For the text-containing cell, return its midpoint in [X, Y] coordinate format. 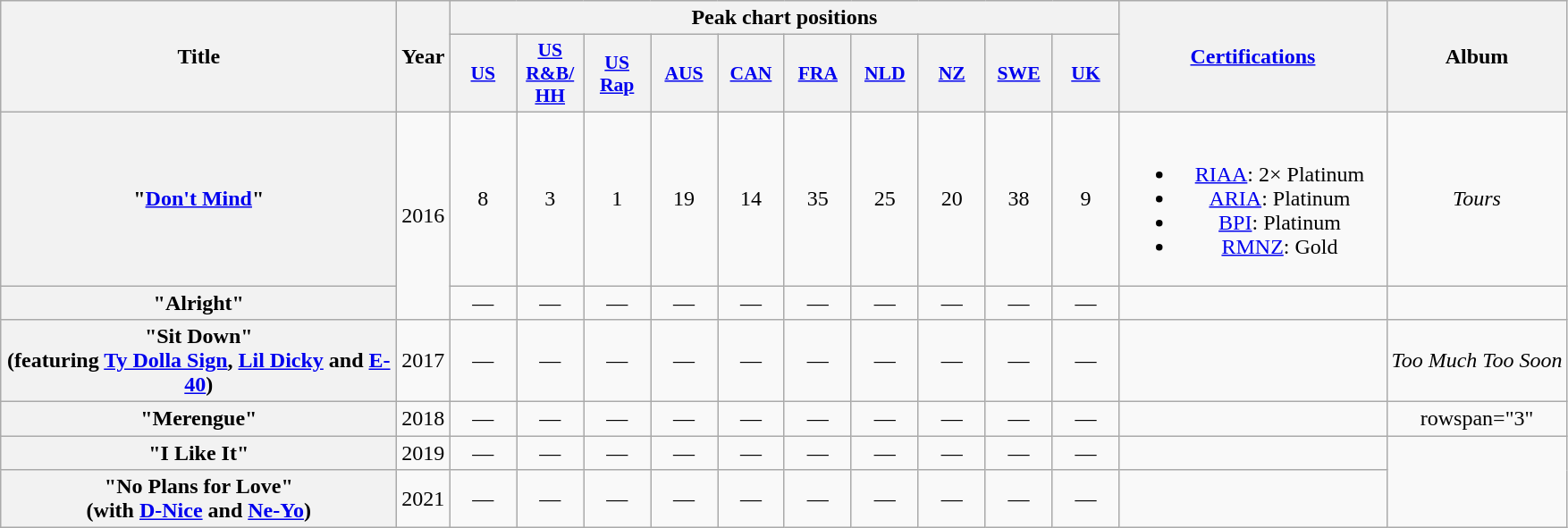
FRA [817, 73]
38 [1019, 198]
35 [817, 198]
2018 [424, 419]
1 [617, 198]
2017 [424, 361]
Certifications [1253, 57]
Tours [1477, 198]
SWE [1019, 73]
14 [751, 198]
"Alright" [198, 303]
2021 [424, 499]
Year [424, 57]
"No Plans for Love"(with D-Nice and Ne-Yo) [198, 499]
2019 [424, 453]
"I Like It" [198, 453]
Peak chart positions [785, 18]
Album [1477, 57]
"Merengue" [198, 419]
Title [198, 57]
AUS [685, 73]
US [483, 73]
US Rap [617, 73]
NZ [951, 73]
2016 [424, 215]
20 [951, 198]
CAN [751, 73]
9 [1085, 198]
19 [685, 198]
"Don't Mind" [198, 198]
3 [551, 198]
rowspan="3" [1477, 419]
NLD [885, 73]
Too Much Too Soon [1477, 361]
25 [885, 198]
"Sit Down"(featuring Ty Dolla Sign, Lil Dicky and E-40) [198, 361]
UK [1085, 73]
US R&B/HH [551, 73]
RIAA: 2× PlatinumARIA: PlatinumBPI: PlatinumRMNZ: Gold [1253, 198]
8 [483, 198]
